Provide the [x, y] coordinate of the cell's center where the given text is located.  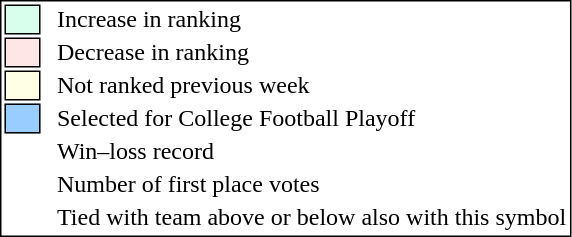
Number of first place votes [312, 185]
Selected for College Football Playoff [312, 119]
Increase in ranking [312, 19]
Decrease in ranking [312, 53]
Win–loss record [312, 151]
Not ranked previous week [312, 85]
Tied with team above or below also with this symbol [312, 217]
